Find where the given text appears and provide that cell's center as [x, y] coordinate. 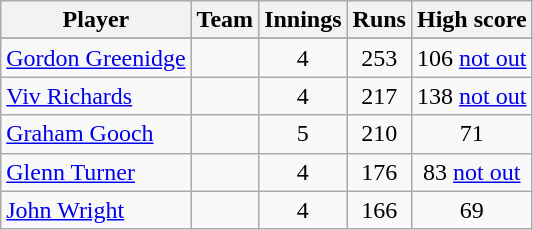
83 not out [472, 172]
210 [379, 134]
Gordon Greenidge [96, 58]
Glenn Turner [96, 172]
Team [225, 20]
Viv Richards [96, 96]
5 [303, 134]
Runs [379, 20]
166 [379, 210]
106 not out [472, 58]
253 [379, 58]
High score [472, 20]
Player [96, 20]
Graham Gooch [96, 134]
176 [379, 172]
71 [472, 134]
217 [379, 96]
Innings [303, 20]
John Wright [96, 210]
138 not out [472, 96]
69 [472, 210]
